Search for the cell housing the specified text and yield its [X, Y] center coordinate. 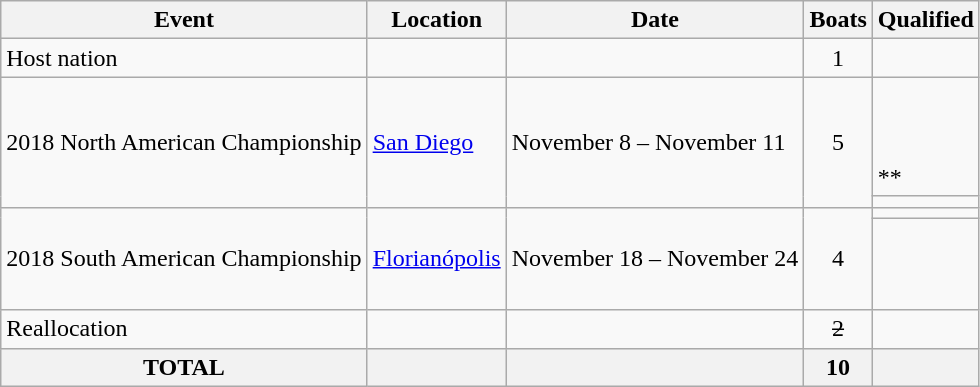
1 [838, 58]
Reallocation [184, 329]
Date [655, 20]
Florianópolis [436, 258]
TOTAL [184, 367]
San Diego [436, 142]
2018 South American Championship [184, 258]
Boats [838, 20]
4 [838, 258]
10 [838, 367]
Event [184, 20]
5 [838, 142]
November 8 – November 11 [655, 142]
Qualified [926, 20]
Host nation [184, 58]
** [926, 136]
2018 North American Championship [184, 142]
November 18 – November 24 [655, 258]
Location [436, 20]
2 [838, 329]
